Search for the cell housing the specified text and yield its [x, y] center coordinate. 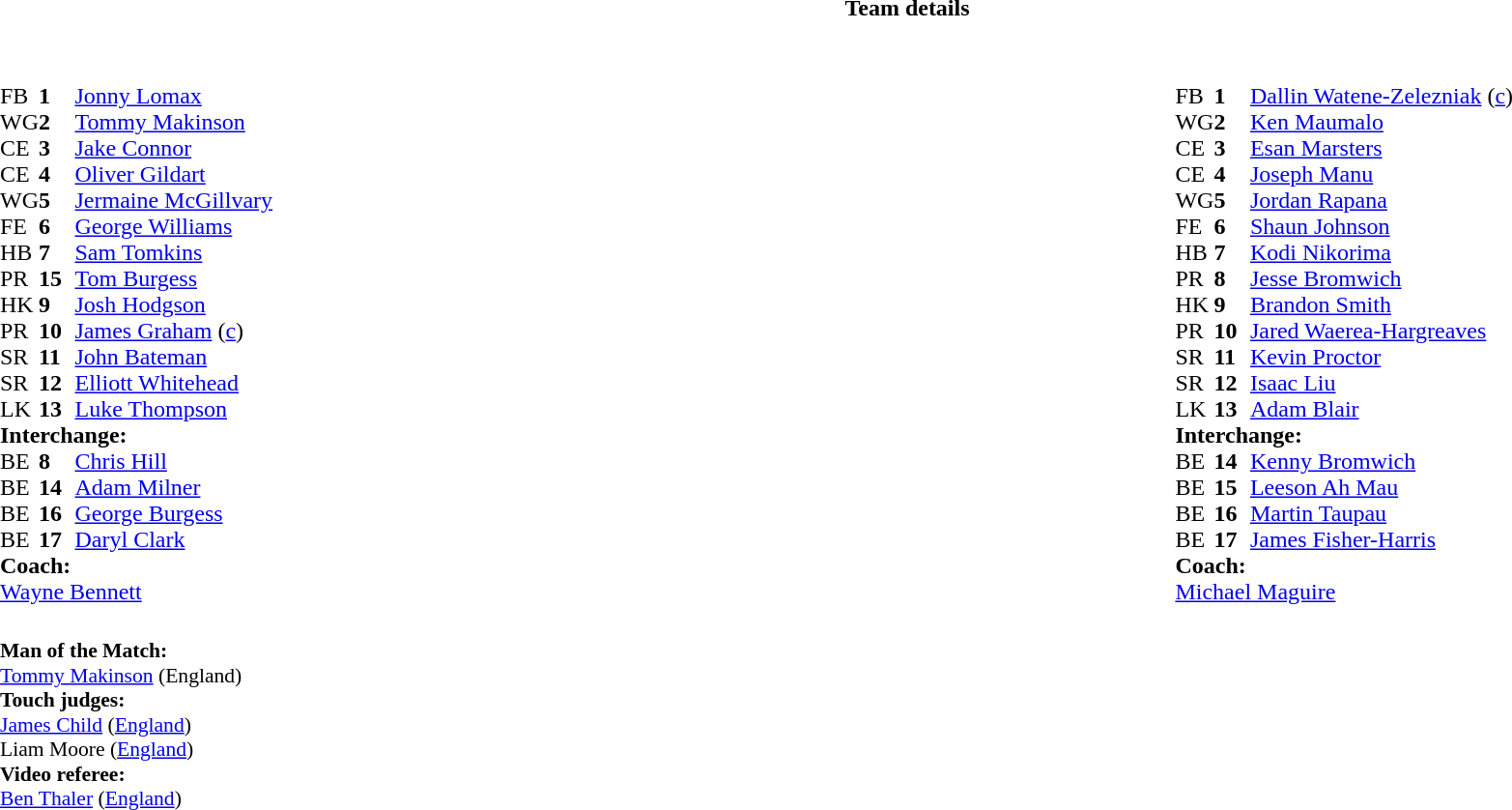
Oliver Gildart [174, 174]
George Burgess [174, 514]
Wayne Bennett [155, 592]
Tom Burgess [174, 278]
Jake Connor [174, 149]
Tommy Makinson [174, 122]
Chris Hill [174, 462]
Jonny Lomax [174, 97]
John Bateman [174, 358]
Elliott Whitehead [174, 383]
Luke Thompson [174, 410]
Adam Milner [174, 487]
James Graham (c) [174, 331]
Coach: [136, 566]
Daryl Clark [174, 539]
Jermaine McGillvary [174, 201]
Sam Tomkins [174, 253]
George Williams [174, 226]
Interchange: [136, 435]
Josh Hodgson [174, 305]
